Identify which cell holds the provided text, then report its (X, Y) central coordinate. 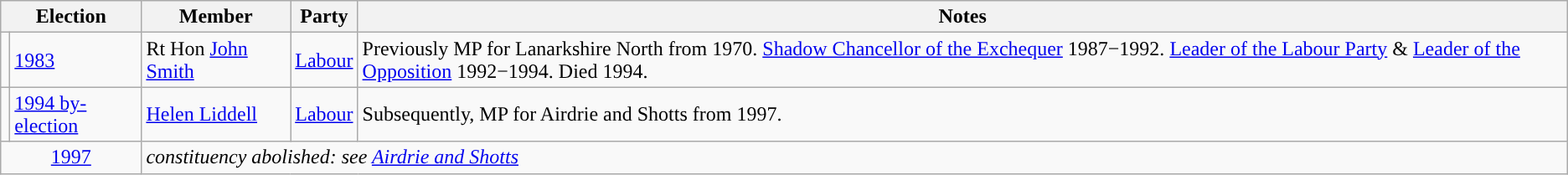
Helen Liddell (216, 114)
Subsequently, MP for Airdrie and Shotts from 1997. (962, 114)
1994 by-election (75, 114)
1997 (71, 157)
Election (71, 17)
constituency abolished: see Airdrie and Shotts (854, 157)
1983 (75, 60)
Notes (962, 17)
Rt Hon John Smith (216, 60)
Party (324, 17)
Member (216, 17)
